For the text-containing cell, return its midpoint in (X, Y) coordinate format. 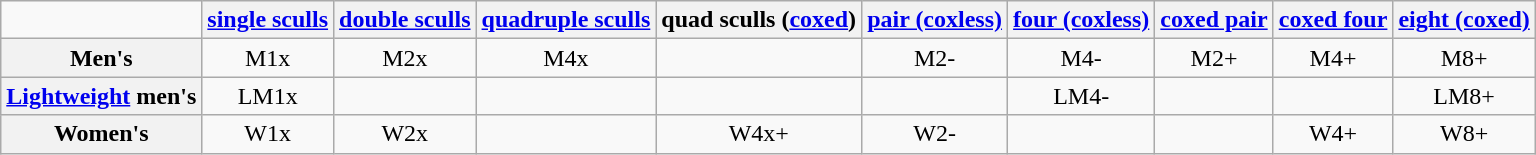
LM1x (268, 96)
M4+ (1333, 58)
M1x (268, 58)
double sculls (405, 20)
W4x+ (759, 134)
coxed four (1333, 20)
M8+ (1464, 58)
pair (coxless) (935, 20)
coxed pair (1214, 20)
M2+ (1214, 58)
Lightweight men's (102, 96)
quadruple sculls (566, 20)
W8+ (1464, 134)
M2x (405, 58)
LM8+ (1464, 96)
four (coxless) (1082, 20)
M2- (935, 58)
M4x (566, 58)
LM4- (1082, 96)
W2x (405, 134)
W1x (268, 134)
W2- (935, 134)
single sculls (268, 20)
W4+ (1333, 134)
eight (coxed) (1464, 20)
M4- (1082, 58)
Women's (102, 134)
Men's (102, 58)
quad sculls (coxed) (759, 20)
